Determine the (X, Y) coordinate at the center of the cell enclosing the given text.  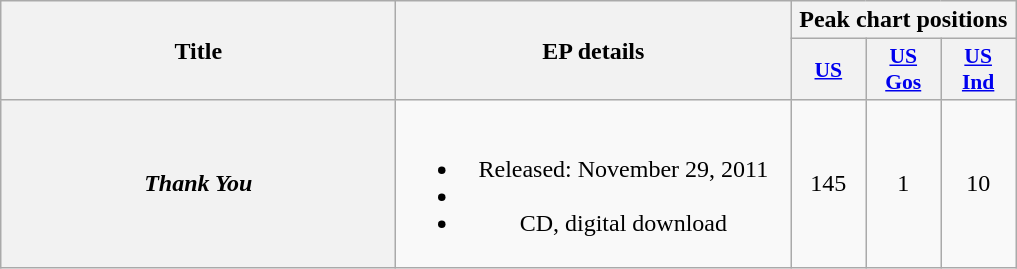
10 (978, 184)
Released: November 29, 2011CD, digital download (594, 184)
1 (904, 184)
USInd (978, 70)
Thank You (198, 184)
Peak chart positions (904, 20)
US (828, 70)
Title (198, 50)
145 (828, 184)
EP details (594, 50)
USGos (904, 70)
